Search for the cell housing the specified text and yield its [x, y] center coordinate. 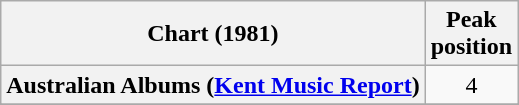
4 [471, 85]
Chart (1981) [213, 34]
Australian Albums (Kent Music Report) [213, 85]
Peakposition [471, 34]
